From the cell containing the given text, extract its center point as [x, y] coordinate. 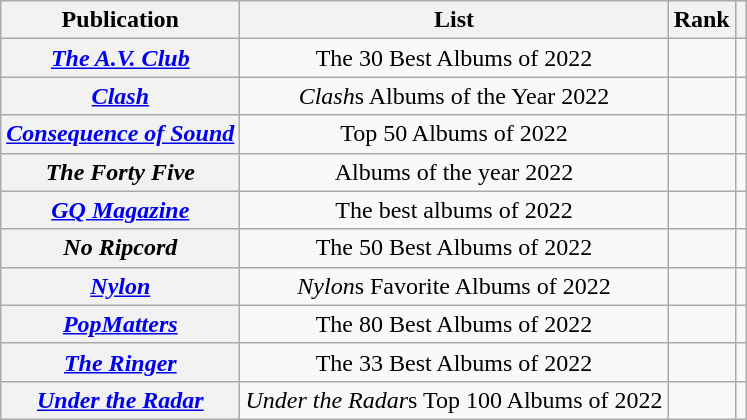
Consequence of Sound [120, 134]
Nylons Favorite Albums of 2022 [454, 286]
The Forty Five [120, 172]
Clash [120, 96]
Top 50 Albums of 2022 [454, 134]
List [454, 20]
Albums of the year 2022 [454, 172]
The 33 Best Albums of 2022 [454, 362]
Publication [120, 20]
The best albums of 2022 [454, 210]
GQ Magazine [120, 210]
Under the Radars Top 100 Albums of 2022 [454, 400]
The Ringer [120, 362]
Rank [702, 20]
Nylon [120, 286]
The 80 Best Albums of 2022 [454, 324]
No Ripcord [120, 248]
PopMatters [120, 324]
The 50 Best Albums of 2022 [454, 248]
The A.V. Club [120, 58]
Under the Radar [120, 400]
Clashs Albums of the Year 2022 [454, 96]
The 30 Best Albums of 2022 [454, 58]
